Scan for the cell matching the given text and deliver its [X, Y] coordinate at center. 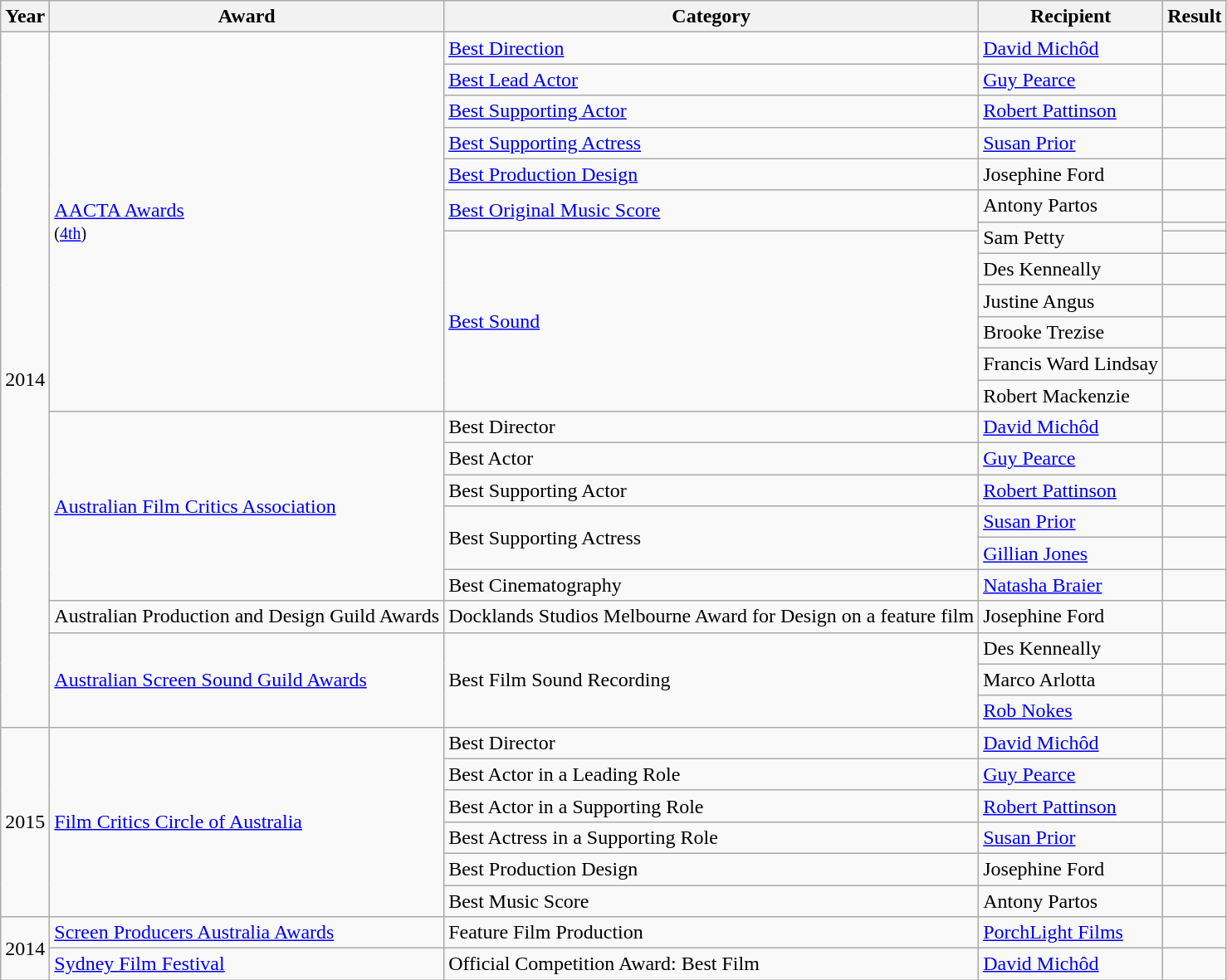
Best Actor in a Supporting Role [711, 806]
Film Critics Circle of Australia [247, 822]
Natasha Braier [1071, 585]
Feature Film Production [711, 933]
Sydney Film Festival [247, 964]
Docklands Studios Melbourne Award for Design on a feature film [711, 617]
2015 [25, 822]
Best Music Score [711, 900]
Best Film Sound Recording [711, 680]
Gillian Jones [1071, 553]
Category [711, 17]
Rob Nokes [1071, 711]
Result [1195, 17]
Best Sound [711, 320]
Francis Ward Lindsay [1071, 363]
Best Lead Actor [711, 80]
Best Actress in a Supporting Role [711, 837]
Marco Arlotta [1071, 680]
Screen Producers Australia Awards [247, 933]
Best Cinematography [711, 585]
Justine Angus [1071, 300]
Best Direction [711, 48]
Best Original Music Score [711, 211]
Brooke Trezise [1071, 332]
Year [25, 17]
Best Actor [711, 459]
Award [247, 17]
Australian Film Critics Association [247, 506]
Australian Production and Design Guild Awards [247, 617]
Official Competition Award: Best Film [711, 964]
Australian Screen Sound Guild Awards [247, 680]
Recipient [1071, 17]
Best Actor in a Leading Role [711, 774]
Robert Mackenzie [1071, 396]
Sam Petty [1071, 237]
AACTA Awards(4th) [247, 222]
PorchLight Films [1071, 933]
